Determine the [x, y] coordinate at the center of the cell enclosing the given text.  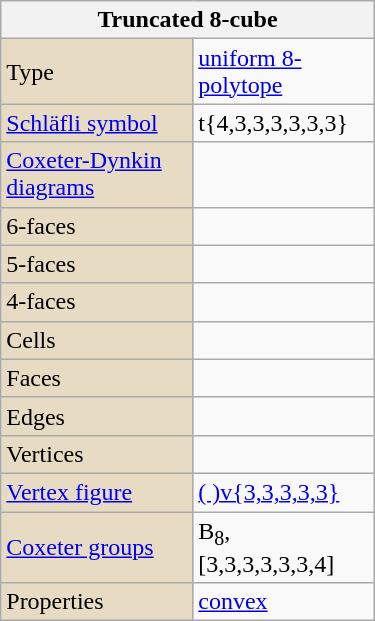
6-faces [97, 226]
Schläfli symbol [97, 123]
5-faces [97, 264]
Truncated 8-cube [188, 20]
Vertices [97, 454]
Edges [97, 416]
( )v{3,3,3,3,3} [284, 492]
4-faces [97, 302]
Cells [97, 340]
B8, [3,3,3,3,3,3,4] [284, 548]
Properties [97, 602]
Vertex figure [97, 492]
Coxeter groups [97, 548]
t{4,3,3,3,3,3,3} [284, 123]
uniform 8-polytope [284, 72]
Type [97, 72]
convex [284, 602]
Coxeter-Dynkin diagrams [97, 174]
Faces [97, 378]
